Extract the [x, y] coordinate from the center of the cell holding the provided text.  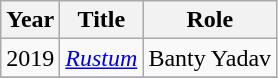
Title [102, 20]
2019 [30, 58]
Banty Yadav [210, 58]
Year [30, 20]
Role [210, 20]
Rustum [102, 58]
